For the text-containing cell, return its midpoint in [x, y] coordinate format. 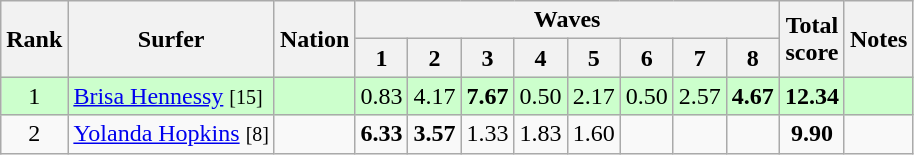
2.17 [594, 96]
Rank [34, 39]
Nation [314, 39]
7.67 [488, 96]
Totalscore [812, 39]
8 [752, 58]
Yolanda Hopkins [8] [172, 134]
1.83 [540, 134]
0.83 [382, 96]
Waves [567, 20]
Notes [878, 39]
4.67 [752, 96]
6 [646, 58]
4.17 [434, 96]
3.57 [434, 134]
3 [488, 58]
6.33 [382, 134]
1.33 [488, 134]
9.90 [812, 134]
5 [594, 58]
7 [700, 58]
4 [540, 58]
Brisa Hennessy [15] [172, 96]
2.57 [700, 96]
12.34 [812, 96]
Surfer [172, 39]
1.60 [594, 134]
